Extract the [X, Y] coordinate from the center of the cell holding the provided text.  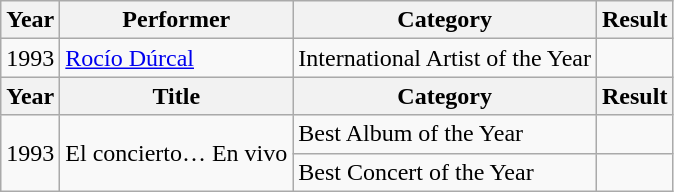
Best Concert of the Year [445, 172]
Title [176, 96]
Rocío Dúrcal [176, 58]
Performer [176, 20]
International Artist of the Year [445, 58]
El concierto… En vivo [176, 153]
Best Album of the Year [445, 134]
